From the cell containing the given text, extract its center point as (X, Y) coordinate. 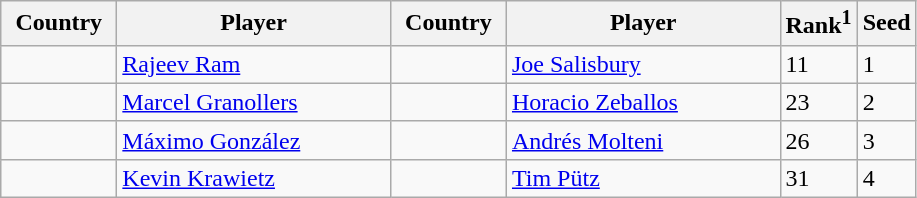
2 (886, 102)
Máximo González (254, 140)
Tim Pütz (643, 178)
Rajeev Ram (254, 64)
Rank1 (818, 24)
Andrés Molteni (643, 140)
26 (818, 140)
1 (886, 64)
11 (818, 64)
31 (818, 178)
Kevin Krawietz (254, 178)
4 (886, 178)
Seed (886, 24)
Marcel Granollers (254, 102)
Horacio Zeballos (643, 102)
23 (818, 102)
3 (886, 140)
Joe Salisbury (643, 64)
